Return the [x, y] coordinate for the center point of the cell that contains the specified text.  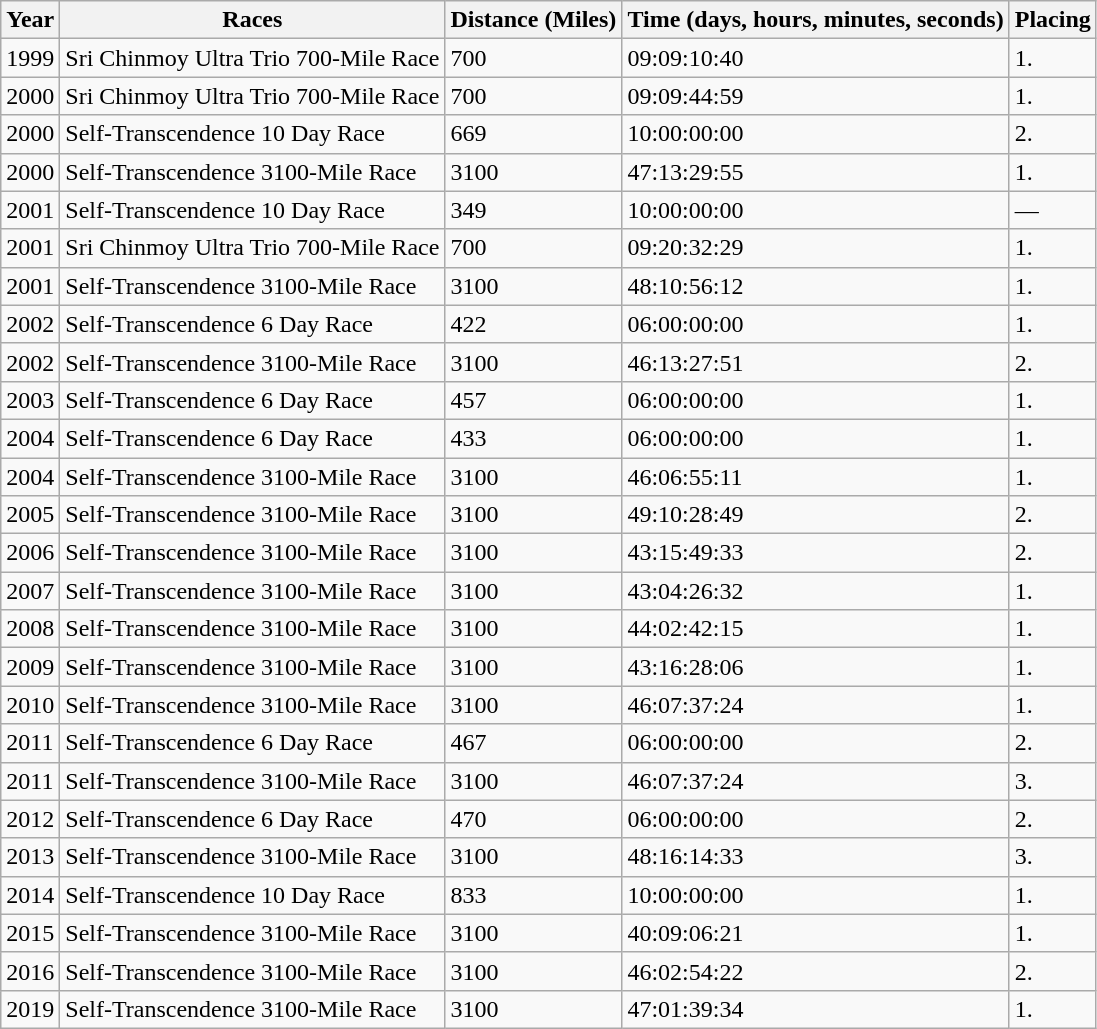
Time (days, hours, minutes, seconds) [816, 20]
2003 [30, 400]
2007 [30, 591]
46:13:27:51 [816, 362]
2014 [30, 895]
2019 [30, 1009]
669 [534, 134]
2005 [30, 515]
48:10:56:12 [816, 286]
349 [534, 210]
Distance (Miles) [534, 20]
2010 [30, 705]
Placing [1052, 20]
48:16:14:33 [816, 857]
— [1052, 210]
467 [534, 743]
1999 [30, 58]
44:02:42:15 [816, 629]
457 [534, 400]
09:09:10:40 [816, 58]
470 [534, 819]
43:16:28:06 [816, 667]
2016 [30, 971]
40:09:06:21 [816, 933]
422 [534, 324]
2013 [30, 857]
433 [534, 438]
2015 [30, 933]
46:02:54:22 [816, 971]
2009 [30, 667]
2008 [30, 629]
2012 [30, 819]
09:20:32:29 [816, 248]
43:15:49:33 [816, 553]
833 [534, 895]
2006 [30, 553]
Races [252, 20]
09:09:44:59 [816, 96]
47:13:29:55 [816, 172]
43:04:26:32 [816, 591]
49:10:28:49 [816, 515]
Year [30, 20]
46:06:55:11 [816, 477]
47:01:39:34 [816, 1009]
